Determine the (X, Y) coordinate at the center of the cell enclosing the given text.  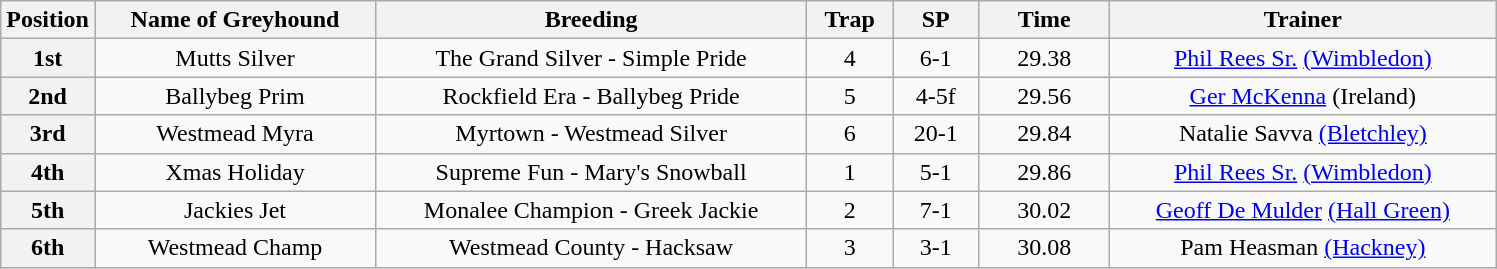
Geoff De Mulder (Hall Green) (1303, 210)
20-1 (936, 134)
29.56 (1044, 96)
Supreme Fun - Mary's Snowball (592, 172)
4 (850, 58)
6 (850, 134)
1 (850, 172)
Xmas Holiday (234, 172)
Westmead Champ (234, 248)
29.38 (1044, 58)
5th (48, 210)
Jackies Jet (234, 210)
29.86 (1044, 172)
30.02 (1044, 210)
4th (48, 172)
The Grand Silver - Simple Pride (592, 58)
3 (850, 248)
Mutts Silver (234, 58)
3-1 (936, 248)
Rockfield Era - Ballybeg Pride (592, 96)
Ger McKenna (Ireland) (1303, 96)
6-1 (936, 58)
Time (1044, 20)
SP (936, 20)
Westmead Myra (234, 134)
Myrtown - Westmead Silver (592, 134)
Name of Greyhound (234, 20)
5-1 (936, 172)
Monalee Champion - Greek Jackie (592, 210)
6th (48, 248)
7-1 (936, 210)
2 (850, 210)
Natalie Savva (Bletchley) (1303, 134)
Breeding (592, 20)
Trap (850, 20)
30.08 (1044, 248)
2nd (48, 96)
29.84 (1044, 134)
Trainer (1303, 20)
1st (48, 58)
Ballybeg Prim (234, 96)
Position (48, 20)
Pam Heasman (Hackney) (1303, 248)
5 (850, 96)
3rd (48, 134)
Westmead County - Hacksaw (592, 248)
4-5f (936, 96)
